Return the [x, y] coordinate for the center point of the cell that contains the specified text.  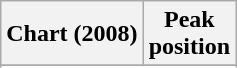
Chart (2008) [72, 34]
Peakposition [189, 34]
